Extract the (x, y) coordinate from the center of the cell holding the provided text.  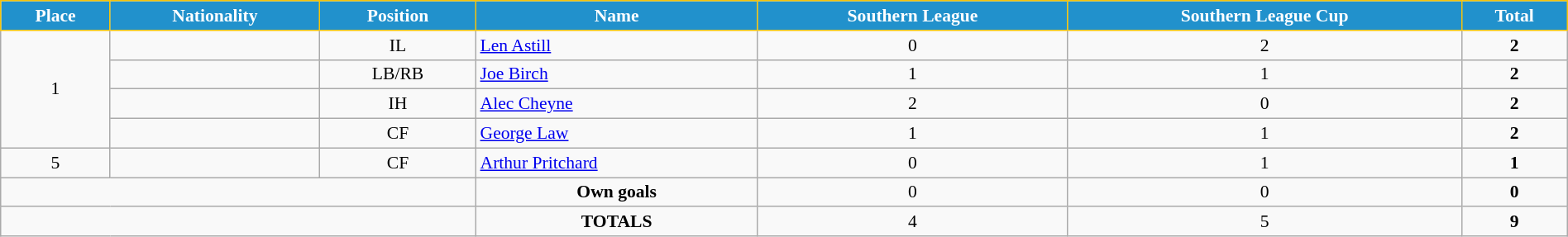
Name (616, 16)
TOTALS (616, 222)
Arthur Pritchard (616, 163)
Nationality (215, 16)
LB/RB (399, 74)
Joe Birch (616, 74)
Own goals (616, 192)
IH (399, 104)
Position (399, 16)
Len Astill (616, 45)
Alec Cheyne (616, 104)
9 (1514, 222)
IL (399, 45)
Total (1514, 16)
Southern League (913, 16)
Southern League Cup (1264, 16)
George Law (616, 134)
4 (913, 222)
Place (56, 16)
